Pinpoint the cell where the given text exists, returning its [x, y] midpoint coordinate. 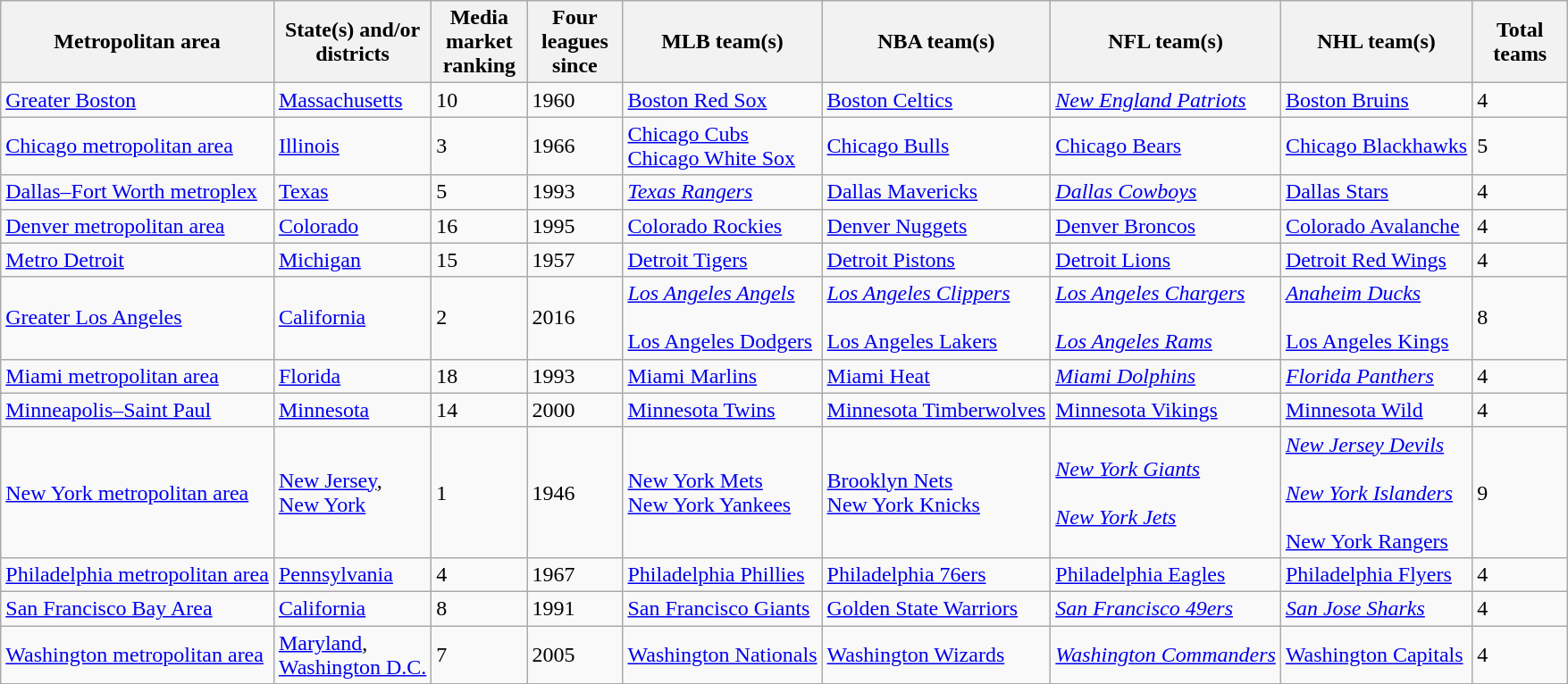
Florida Panthers [1376, 376]
Metro Detroit [138, 260]
Massachusetts [352, 100]
Chicago metropolitan area [138, 146]
Minnesota [352, 410]
1957 [575, 260]
Media market ranking [479, 42]
Miami Dolphins [1166, 376]
New York GiantsNew York Jets [1166, 492]
Brooklyn NetsNew York Knicks [936, 492]
1966 [575, 146]
New England Patriots [1166, 100]
Detroit Lions [1166, 260]
Boston Red Sox [722, 100]
14 [479, 410]
MLB team(s) [722, 42]
15 [479, 260]
Philadelphia Flyers [1376, 574]
2000 [575, 410]
2 [479, 318]
Maryland,Washington D.C. [352, 654]
Los Angeles ClippersLos Angeles Lakers [936, 318]
NHL team(s) [1376, 42]
Detroit Red Wings [1376, 260]
Colorado [352, 226]
San Francisco Giants [722, 608]
Detroit Tigers [722, 260]
Dallas Stars [1376, 192]
Boston Celtics [936, 100]
Philadelphia Phillies [722, 574]
Denver Broncos [1166, 226]
Chicago Bears [1166, 146]
3 [479, 146]
Chicago Bulls [936, 146]
7 [479, 654]
1991 [575, 608]
Philadelphia Eagles [1166, 574]
Greater Boston [138, 100]
2005 [575, 654]
Anaheim DucksLos Angeles Kings [1376, 318]
Minnesota Wild [1376, 410]
16 [479, 226]
Texas Rangers [722, 192]
New York MetsNew York Yankees [722, 492]
Los Angeles ChargersLos Angeles Rams [1166, 318]
2016 [575, 318]
Philadelphia metropolitan area [138, 574]
Washington Nationals [722, 654]
Greater Los Angeles [138, 318]
Minneapolis–Saint Paul [138, 410]
Michigan [352, 260]
Chicago CubsChicago White Sox [722, 146]
State(s) and/or districts [352, 42]
1946 [575, 492]
Minnesota Timberwolves [936, 410]
Detroit Pistons [936, 260]
1 [479, 492]
Pennsylvania [352, 574]
Denver metropolitan area [138, 226]
Washington metropolitan area [138, 654]
1995 [575, 226]
San Francisco 49ers [1166, 608]
Illinois [352, 146]
Minnesota Vikings [1166, 410]
Washington Capitals [1376, 654]
Miami Heat [936, 376]
NBA team(s) [936, 42]
9 [1521, 492]
Golden State Warriors [936, 608]
Dallas Mavericks [936, 192]
1960 [575, 100]
New York metropolitan area [138, 492]
San Jose Sharks [1376, 608]
Washington Wizards [936, 654]
New Jersey,New York [352, 492]
1967 [575, 574]
Minnesota Twins [722, 410]
New Jersey DevilsNew York IslandersNew York Rangers [1376, 492]
Philadelphia 76ers [936, 574]
Colorado Rockies [722, 226]
10 [479, 100]
Denver Nuggets [936, 226]
Four leagues since [575, 42]
Total teams [1521, 42]
Los Angeles AngelsLos Angeles Dodgers [722, 318]
Miami metropolitan area [138, 376]
Metropolitan area [138, 42]
NFL team(s) [1166, 42]
Colorado Avalanche [1376, 226]
Dallas–Fort Worth metroplex [138, 192]
Washington Commanders [1166, 654]
18 [479, 376]
Miami Marlins [722, 376]
Chicago Blackhawks [1376, 146]
Dallas Cowboys [1166, 192]
Boston Bruins [1376, 100]
Florida [352, 376]
San Francisco Bay Area [138, 608]
Texas [352, 192]
